For the text-containing cell, return its midpoint in [X, Y] coordinate format. 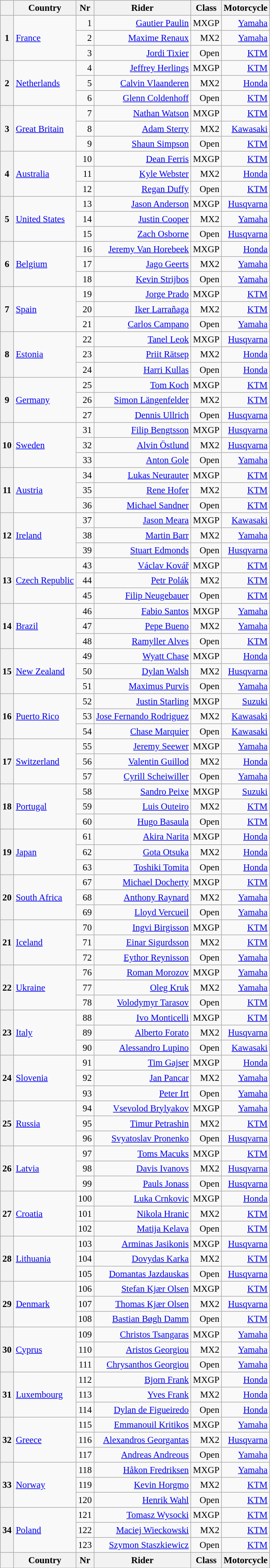
116 [85, 1440]
102 [85, 1229]
120 [85, 1500]
Alvin Östlund [142, 445]
Regan Duffy [142, 189]
Sweden [45, 445]
Ramyller Alves [142, 641]
Japan [45, 852]
77 [85, 988]
Belgium [45, 264]
50 [85, 671]
95 [85, 1123]
Arminas Jasikonis [142, 1244]
Latvia [45, 1168]
Tanel Leok [142, 340]
Eythor Reynisson [142, 957]
Christos Tsangaras [142, 1334]
Jorge Prado [142, 294]
Gautier Paulin [142, 23]
Adam Sterry [142, 129]
108 [85, 1319]
Kevin Horgmo [142, 1485]
54 [85, 731]
Szymon Staszkiewicz [142, 1546]
123 [85, 1546]
Anton Gole [142, 460]
70 [85, 927]
Glenn Coldenhoff [142, 98]
Puerto Rico [45, 716]
Pepe Bueno [142, 626]
Bastian Bøgh Damm [142, 1319]
Jago Geerts [142, 264]
91 [85, 1063]
Domantas Jazdauskas [142, 1274]
100 [85, 1199]
Nathan Watson [142, 113]
Stuart Edmonds [142, 550]
Shaun Simpson [142, 144]
Gota Otsuka [142, 852]
30 [7, 1349]
Jason Meara [142, 520]
Jeremy Van Horebeek [142, 249]
Rene Hofer [142, 490]
61 [85, 837]
93 [85, 1093]
Luis Outeiro [142, 807]
Calvin Vlaanderen [142, 83]
88 [85, 1018]
46 [85, 611]
Andreas Andreous [142, 1455]
Bjorn Frank [142, 1380]
37 [85, 520]
Dylan Walsh [142, 671]
Martin Barr [142, 536]
Ingvi Birgisson [142, 927]
69 [85, 912]
Switzerland [45, 762]
39 [85, 550]
Kyle Webster [142, 174]
44 [85, 581]
113 [85, 1395]
Ireland [45, 536]
Alessandro Lupino [142, 1048]
Dovydas Karka [142, 1259]
Maciej Wieckowski [142, 1530]
Cyprus [45, 1349]
36 [85, 506]
Lloyd Vercueil [142, 912]
52 [85, 701]
Wyatt Chase [142, 656]
107 [85, 1304]
Dean Ferris [142, 159]
Valentin Guillod [142, 762]
Carlos Campano [142, 324]
105 [85, 1274]
Håkon Fredriksen [142, 1470]
106 [85, 1289]
Toshiki Tomita [142, 867]
98 [85, 1169]
Jeffrey Herlings [142, 68]
Aristos Georgiou [142, 1349]
Henrik Wahl [142, 1500]
Zach Osborne [142, 234]
Davis Ivanovs [142, 1169]
Priit Rätsep [142, 355]
38 [85, 536]
Pauls Jonass [142, 1184]
Dylan de Figueiredo [142, 1410]
76 [85, 973]
Simon Längenfelder [142, 400]
Tom Koch [142, 385]
Dennis Ullrich [142, 415]
118 [85, 1470]
Netherlands [45, 83]
104 [85, 1259]
Estonia [45, 354]
121 [85, 1515]
Harri Kullas [142, 370]
Anthony Raynard [142, 897]
103 [85, 1244]
Iker Larrañaga [142, 310]
112 [85, 1380]
71 [85, 943]
Luka Crnkovic [142, 1199]
Brazil [45, 626]
Ukraine [45, 988]
53 [85, 716]
Roman Morozov [142, 973]
New Zealand [45, 671]
Italy [45, 1033]
Jason Anderson [142, 204]
58 [85, 792]
62 [85, 852]
Lukas Neurauter [142, 475]
Sandro Peixe [142, 792]
57 [85, 777]
Ivo Monticelli [142, 1018]
Denmark [45, 1304]
Portugal [45, 807]
Tomasz Wysocki [142, 1515]
Iceland [45, 942]
72 [85, 957]
Lithuania [45, 1259]
43 [85, 566]
Austria [45, 490]
48 [85, 641]
Slovenia [45, 1078]
Volodymyr Tarasov [142, 1003]
Spain [45, 310]
67 [85, 882]
60 [85, 822]
Czech Republic [45, 581]
Alberto Forato [142, 1033]
Nikola Hranic [142, 1214]
Croatia [45, 1214]
94 [85, 1108]
South Africa [45, 897]
47 [85, 626]
115 [85, 1425]
Maxime Renaux [142, 38]
Justin Cooper [142, 219]
Australia [45, 174]
Jose Fernando Rodriguez [142, 716]
110 [85, 1349]
56 [85, 762]
Jeremy Seewer [142, 747]
Poland [45, 1530]
101 [85, 1214]
Stefan Kjær Olsen [142, 1289]
Yves Frank [142, 1395]
122 [85, 1530]
Einar Sigurdsson [142, 943]
Justin Starling [142, 701]
Jan Pancar [142, 1078]
Luxembourg [45, 1394]
Chrysanthos Georgiou [142, 1364]
Timur Petrashin [142, 1123]
Hugo Basaula [142, 822]
63 [85, 867]
Chase Marquier [142, 731]
68 [85, 897]
Cyrill Scheiwiller [142, 777]
Peter Irt [142, 1093]
Václav Kovář [142, 566]
114 [85, 1410]
49 [85, 656]
28 [7, 1259]
Russia [45, 1123]
59 [85, 807]
Great Britain [45, 128]
Greece [45, 1440]
Oleg Kruk [142, 988]
Alexandros Georgantas [142, 1440]
Vsevolod Brylyakov [142, 1108]
117 [85, 1455]
Filip Neugebauer [142, 596]
Jordi Tixier [142, 53]
Akira Narita [142, 837]
29 [7, 1304]
Maximus Purvis [142, 686]
97 [85, 1153]
Svyatoslav Pronenko [142, 1138]
78 [85, 1003]
55 [85, 747]
Germany [45, 400]
Michael Docherty [142, 882]
51 [85, 686]
Kevin Strijbos [142, 279]
Michael Sandner [142, 506]
France [45, 38]
92 [85, 1078]
Petr Polák [142, 581]
Fabio Santos [142, 611]
Norway [45, 1485]
United States [45, 219]
96 [85, 1138]
Toms Macuks [142, 1153]
109 [85, 1334]
45 [85, 596]
99 [85, 1184]
Matija Kelava [142, 1229]
90 [85, 1048]
35 [85, 490]
111 [85, 1364]
Thomas Kjær Olsen [142, 1304]
Tim Gajser [142, 1063]
119 [85, 1485]
Filip Bengtsson [142, 430]
Emmanouil Kritikos [142, 1425]
89 [85, 1033]
